Pinpoint the cell where the given text exists, returning its (X, Y) midpoint coordinate. 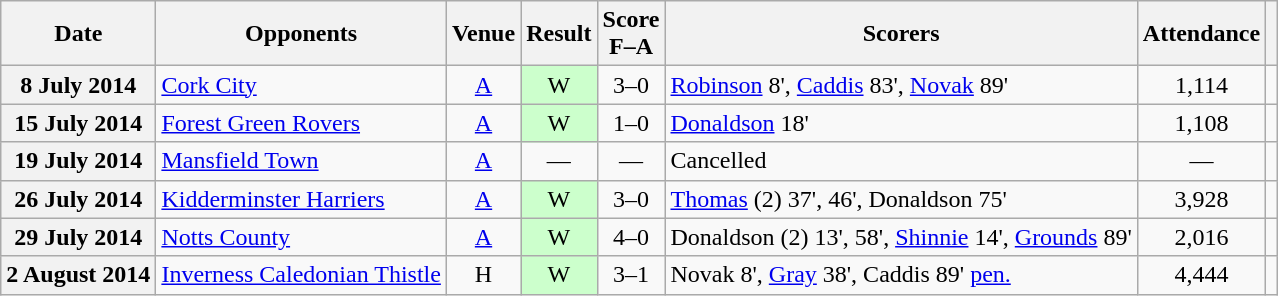
Notts County (302, 237)
19 July 2014 (78, 161)
3,928 (1201, 199)
Donaldson 18' (901, 123)
29 July 2014 (78, 237)
1–0 (631, 123)
Attendance (1201, 34)
1,108 (1201, 123)
Cork City (302, 85)
Cancelled (901, 161)
4–0 (631, 237)
2,016 (1201, 237)
3–1 (631, 275)
Novak 8', Gray 38', Caddis 89' pen. (901, 275)
2 August 2014 (78, 275)
Kidderminster Harriers (302, 199)
ScoreF–A (631, 34)
Inverness Caledonian Thistle (302, 275)
Date (78, 34)
4,444 (1201, 275)
Forest Green Rovers (302, 123)
Venue (483, 34)
Opponents (302, 34)
H (483, 275)
15 July 2014 (78, 123)
Thomas (2) 37', 46', Donaldson 75' (901, 199)
1,114 (1201, 85)
Scorers (901, 34)
Mansfield Town (302, 161)
Result (559, 34)
26 July 2014 (78, 199)
Robinson 8', Caddis 83', Novak 89' (901, 85)
8 July 2014 (78, 85)
Donaldson (2) 13', 58', Shinnie 14', Grounds 89' (901, 237)
